Search for the cell housing the specified text and yield its [X, Y] center coordinate. 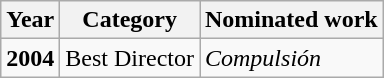
Compulsión [292, 58]
Category [130, 20]
Nominated work [292, 20]
Year [30, 20]
2004 [30, 58]
Best Director [130, 58]
